Provide the [X, Y] coordinate of the cell's center where the given text is located.  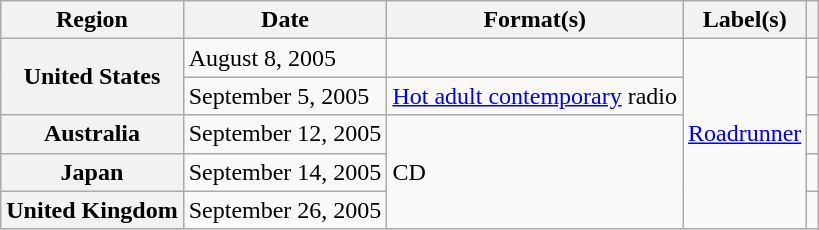
Roadrunner [745, 134]
September 26, 2005 [285, 210]
September 5, 2005 [285, 96]
United States [92, 77]
United Kingdom [92, 210]
CD [535, 172]
Format(s) [535, 20]
Date [285, 20]
Region [92, 20]
September 14, 2005 [285, 172]
August 8, 2005 [285, 58]
September 12, 2005 [285, 134]
Label(s) [745, 20]
Australia [92, 134]
Hot adult contemporary radio [535, 96]
Japan [92, 172]
